Identify which cell holds the provided text, then report its [X, Y] central coordinate. 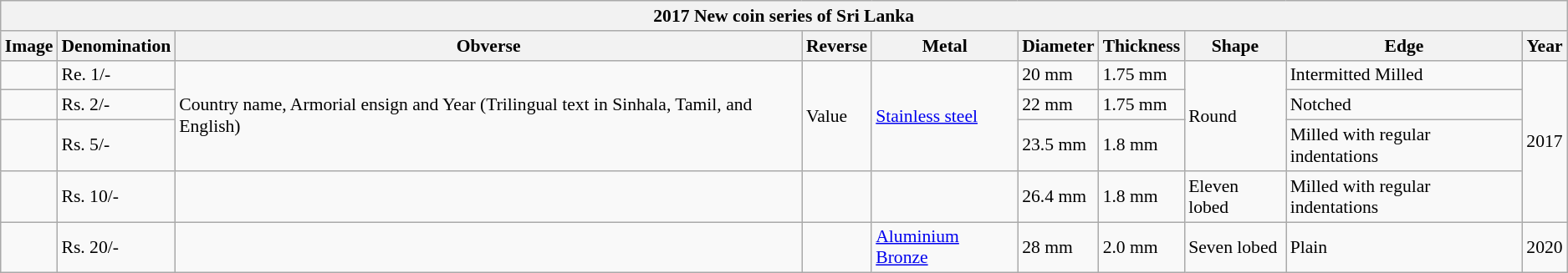
Stainless steel [945, 115]
Denomination [115, 46]
26.4 mm [1058, 197]
22 mm [1058, 105]
Rs. 20/- [115, 247]
Rs. 2/- [115, 105]
Diameter [1058, 46]
2.0 mm [1142, 247]
2017 [1544, 141]
Re. 1/- [115, 75]
Obverse [488, 46]
2017 New coin series of Sri Lanka [784, 16]
Edge [1405, 46]
Rs. 5/- [115, 145]
Year [1544, 46]
28 mm [1058, 247]
Value [836, 115]
Rs. 10/- [115, 197]
Country name, Armorial ensign and Year (Trilingual text in Sinhala, Tamil, and English) [488, 115]
20 mm [1058, 75]
Eleven lobed [1235, 197]
Intermitted Milled [1405, 75]
Reverse [836, 46]
Plain [1405, 247]
Image [29, 46]
2020 [1544, 247]
Notched [1405, 105]
Thickness [1142, 46]
Shape [1235, 46]
Aluminium Bronze [945, 247]
23.5 mm [1058, 145]
Seven lobed [1235, 247]
Metal [945, 46]
Round [1235, 115]
